Provide the [x, y] coordinate of the cell's center where the given text is located.  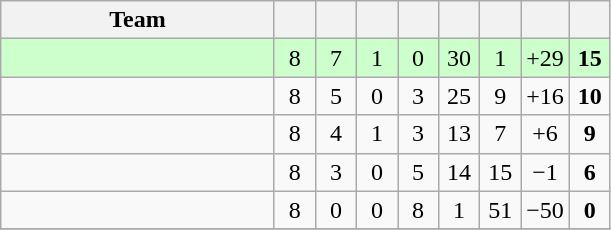
−1 [546, 172]
4 [336, 134]
14 [460, 172]
13 [460, 134]
30 [460, 58]
10 [590, 96]
51 [500, 210]
25 [460, 96]
+29 [546, 58]
6 [590, 172]
+6 [546, 134]
+16 [546, 96]
−50 [546, 210]
Team [138, 20]
